Capture the cell that displays the provided text and extract its (X, Y) central coordinate. 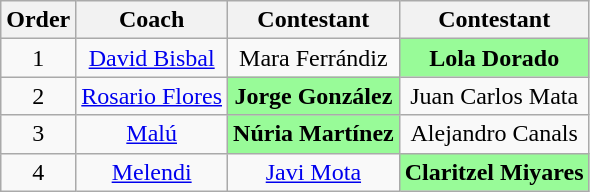
Mara Ferrándiz (314, 58)
Coach (152, 20)
Juan Carlos Mata (494, 96)
Jorge González (314, 96)
Javi Mota (314, 172)
Núria Martínez (314, 134)
Melendi (152, 172)
Claritzel Miyares (494, 172)
4 (38, 172)
Rosario Flores (152, 96)
1 (38, 58)
3 (38, 134)
David Bisbal (152, 58)
2 (38, 96)
Order (38, 20)
Alejandro Canals (494, 134)
Lola Dorado (494, 58)
Malú (152, 134)
